Pinpoint the cell where the given text exists, returning its (x, y) midpoint coordinate. 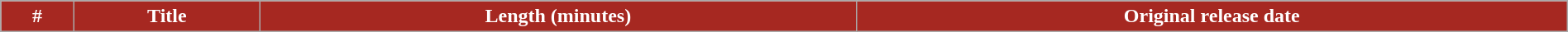
Length (minutes) (557, 16)
# (38, 16)
Original release date (1212, 16)
Title (167, 16)
